Identify which cell holds the provided text, then report its [X, Y] central coordinate. 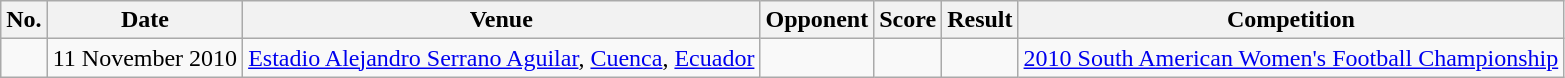
Score [908, 20]
Venue [502, 20]
Estadio Alejandro Serrano Aguilar, Cuenca, Ecuador [502, 58]
Date [144, 20]
Competition [1291, 20]
Result [980, 20]
2010 South American Women's Football Championship [1291, 58]
No. [24, 20]
11 November 2010 [144, 58]
Opponent [817, 20]
